Capture the cell that displays the provided text and extract its [x, y] central coordinate. 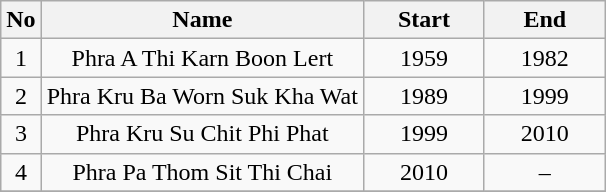
1959 [424, 58]
4 [21, 172]
2 [21, 96]
Start [424, 20]
1989 [424, 96]
1982 [544, 58]
3 [21, 134]
Phra Pa Thom Sit Thi Chai [202, 172]
– [544, 172]
No [21, 20]
Phra Kru Ba Worn Suk Kha Wat [202, 96]
End [544, 20]
Phra A Thi Karn Boon Lert [202, 58]
1 [21, 58]
Phra Kru Su Chit Phi Phat [202, 134]
Name [202, 20]
